Output the [X, Y] coordinate of the center of the cell containing the given text.  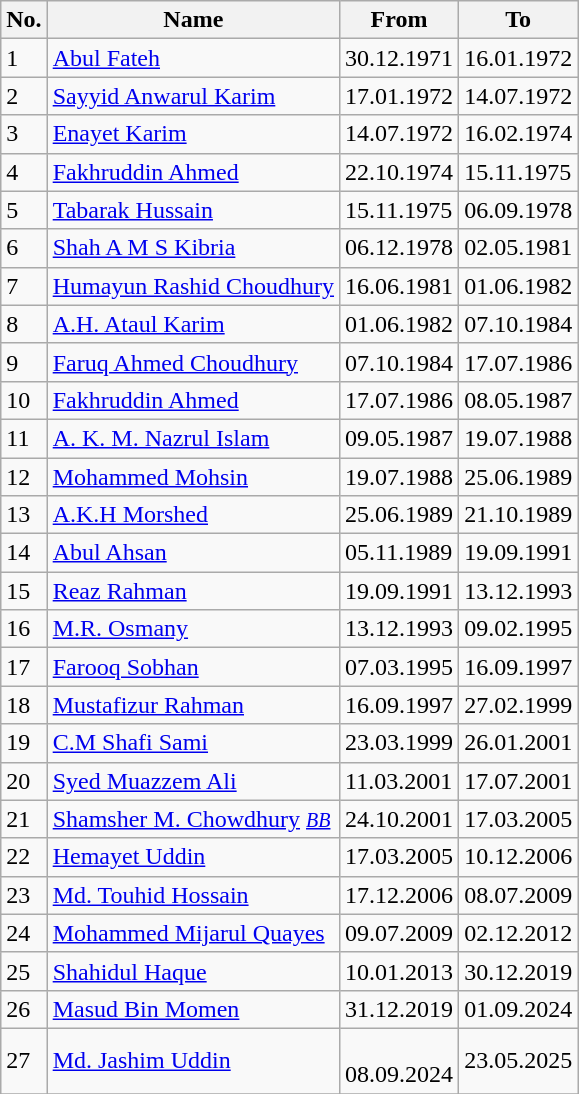
From [400, 20]
23.03.1999 [400, 743]
3 [24, 134]
13 [24, 515]
17 [24, 667]
02.12.2012 [518, 933]
23.05.2025 [518, 1060]
24.10.2001 [400, 819]
A.H. Ataul Karim [193, 324]
Faruq Ahmed Choudhury [193, 362]
15 [24, 591]
Shamsher M. Chowdhury BB [193, 819]
Syed Muazzem Ali [193, 781]
19 [24, 743]
22 [24, 857]
Masud Bin Momen [193, 1009]
Abul Ahsan [193, 553]
C.M Shafi Sami [193, 743]
Tabarak Hussain [193, 210]
M.R. Osmany [193, 629]
17.12.2006 [400, 895]
To [518, 20]
08.07.2009 [518, 895]
2 [24, 96]
25 [24, 971]
30.12.1971 [400, 58]
11 [24, 438]
Abul Fateh [193, 58]
8 [24, 324]
5 [24, 210]
Enayet Karim [193, 134]
08.09.2024 [400, 1060]
27 [24, 1060]
26.01.2001 [518, 743]
16.06.1981 [400, 286]
A.K.H Morshed [193, 515]
Sayyid Anwarul Karim [193, 96]
31.12.2019 [400, 1009]
09.05.1987 [400, 438]
07.03.1995 [400, 667]
Md. Touhid Hossain [193, 895]
Hemayet Uddin [193, 857]
Shah A M S Kibria [193, 248]
16 [24, 629]
06.09.1978 [518, 210]
08.05.1987 [518, 400]
10.01.2013 [400, 971]
No. [24, 20]
21.10.1989 [518, 515]
30.12.2019 [518, 971]
20 [24, 781]
7 [24, 286]
Humayun Rashid Choudhury [193, 286]
09.02.1995 [518, 629]
27.02.1999 [518, 705]
23 [24, 895]
18 [24, 705]
12 [24, 477]
24 [24, 933]
9 [24, 362]
A. K. M. Nazrul Islam [193, 438]
22.10.1974 [400, 172]
17.01.1972 [400, 96]
21 [24, 819]
11.03.2001 [400, 781]
06.12.1978 [400, 248]
Mohammed Mohsin [193, 477]
Shahidul Haque [193, 971]
16.02.1974 [518, 134]
Md. Jashim Uddin [193, 1060]
14 [24, 553]
6 [24, 248]
4 [24, 172]
Name [193, 20]
17.07.2001 [518, 781]
Reaz Rahman [193, 591]
Mustafizur Rahman [193, 705]
05.11.1989 [400, 553]
16.01.1972 [518, 58]
26 [24, 1009]
1 [24, 58]
02.05.1981 [518, 248]
09.07.2009 [400, 933]
Farooq Sobhan [193, 667]
Mohammed Mijarul Quayes [193, 933]
10.12.2006 [518, 857]
10 [24, 400]
01.09.2024 [518, 1009]
